From the cell containing the given text, extract its center point as (x, y) coordinate. 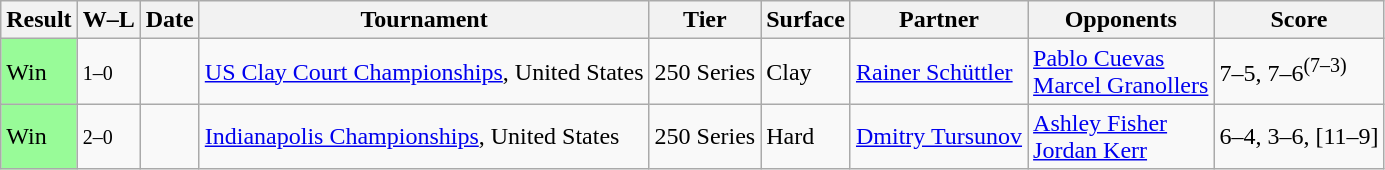
Indianapolis Championships, United States (424, 136)
Date (170, 20)
Result (39, 20)
Ashley Fisher Jordan Kerr (1121, 136)
Rainer Schüttler (938, 72)
US Clay Court Championships, United States (424, 72)
Hard (806, 136)
2–0 (108, 136)
Score (1299, 20)
1–0 (108, 72)
W–L (108, 20)
Tournament (424, 20)
Surface (806, 20)
Pablo Cuevas Marcel Granollers (1121, 72)
Dmitry Tursunov (938, 136)
Partner (938, 20)
7–5, 7–6(7–3) (1299, 72)
Opponents (1121, 20)
Clay (806, 72)
6–4, 3–6, [11–9] (1299, 136)
Tier (705, 20)
